From the cell containing the given text, extract its center point as (x, y) coordinate. 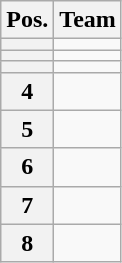
Pos. (28, 20)
6 (28, 167)
7 (28, 205)
8 (28, 243)
Team (88, 20)
4 (28, 91)
5 (28, 129)
